Provide the (X, Y) coordinate of the cell's center where the given text is located.  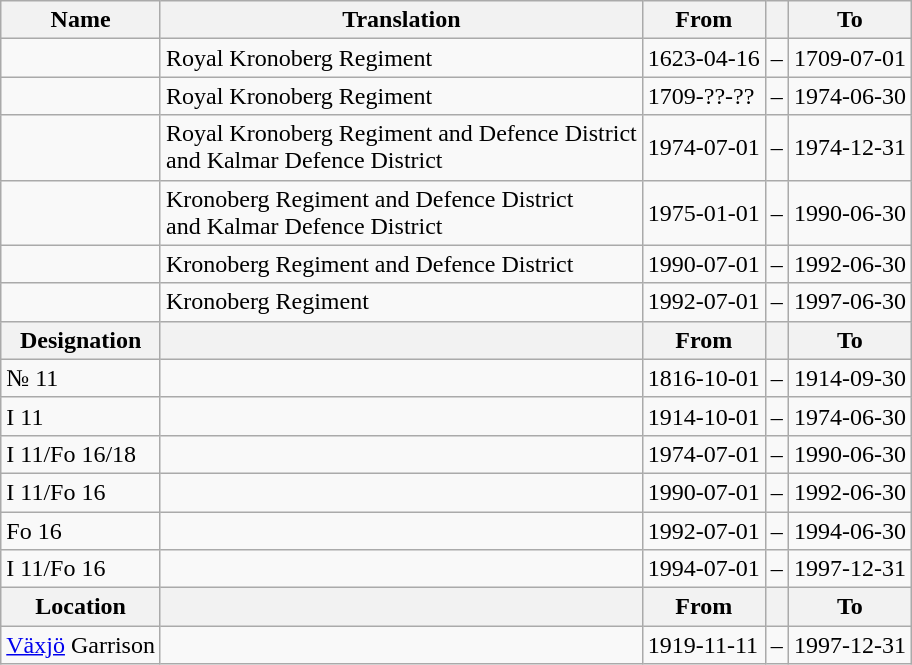
1709-07-01 (850, 58)
1974-12-31 (850, 148)
Fo 16 (81, 531)
№ 11 (81, 378)
1914-09-30 (850, 378)
1975-01-01 (704, 212)
1919-11-11 (704, 645)
I 11/Fo 16/18 (81, 454)
Location (81, 607)
1816-10-01 (704, 378)
Designation (81, 340)
1994-06-30 (850, 531)
1709-??-?? (704, 96)
1997-06-30 (850, 302)
Kronoberg Regiment and Defence Districtand Kalmar Defence District (401, 212)
I 11 (81, 416)
1994-07-01 (704, 569)
Kronoberg Regiment and Defence District (401, 264)
Name (81, 20)
Kronoberg Regiment (401, 302)
1914-10-01 (704, 416)
Växjö Garrison (81, 645)
Translation (401, 20)
Royal Kronoberg Regiment and Defence Districtand Kalmar Defence District (401, 148)
1623-04-16 (704, 58)
